Return the [x, y] coordinate for the center point of the cell that contains the specified text.  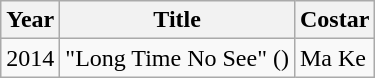
2014 [30, 58]
"Long Time No See" () [178, 58]
Title [178, 20]
Year [30, 20]
Ma Ke [334, 58]
Costar [334, 20]
